Provide the (X, Y) coordinate of the cell's center where the given text is located.  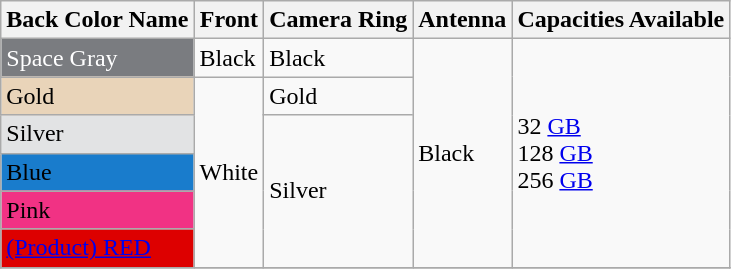
Space Gray (98, 58)
White (229, 172)
Back Color Name (98, 20)
Camera Ring (338, 20)
Antenna (462, 20)
Pink (98, 210)
(Product) RED (98, 248)
Capacities Available (621, 20)
Blue (98, 172)
Front (229, 20)
32 GB128 GB256 GB (621, 153)
